Provide the (X, Y) coordinate of the cell's center where the given text is located.  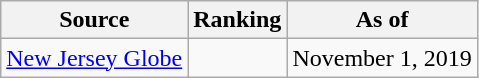
Ranking (238, 20)
November 1, 2019 (382, 58)
New Jersey Globe (94, 58)
As of (382, 20)
Source (94, 20)
